Return the (x, y) coordinate for the center point of the cell that contains the specified text.  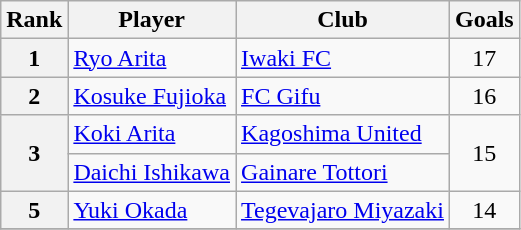
Rank (34, 20)
17 (484, 58)
Ryo Arita (152, 58)
Iwaki FC (343, 58)
Yuki Okada (152, 210)
2 (34, 96)
Kosuke Fujioka (152, 96)
Koki Arita (152, 134)
14 (484, 210)
FC Gifu (343, 96)
15 (484, 153)
Gainare Tottori (343, 172)
5 (34, 210)
16 (484, 96)
Kagoshima United (343, 134)
1 (34, 58)
Player (152, 20)
Goals (484, 20)
Tegevajaro Miyazaki (343, 210)
3 (34, 153)
Daichi Ishikawa (152, 172)
Club (343, 20)
